Return the (X, Y) coordinate for the center point of the cell that contains the specified text.  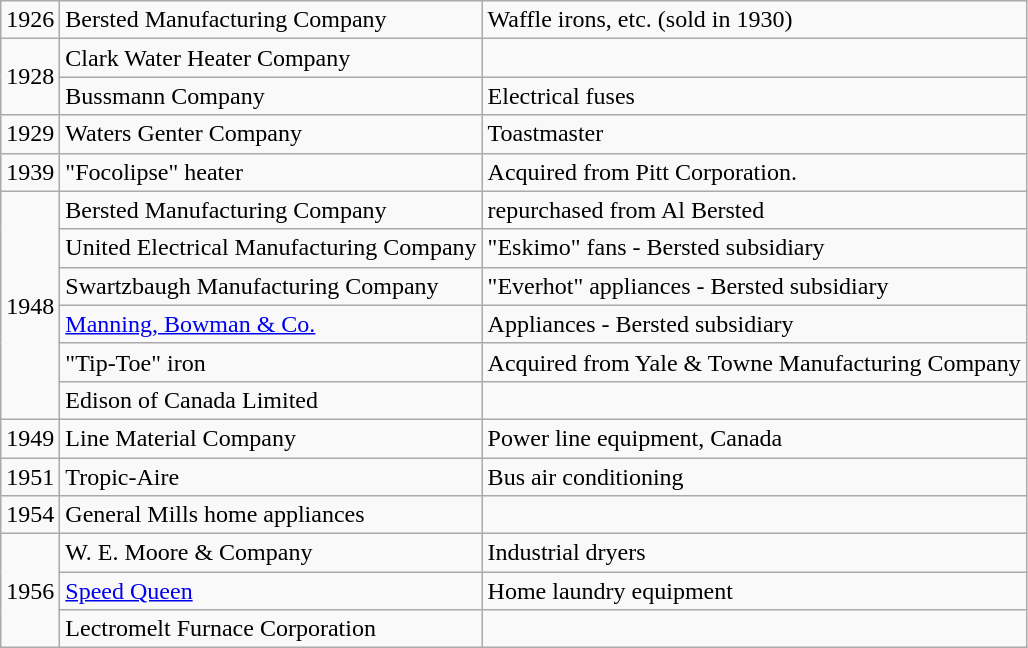
Bus air conditioning (754, 477)
Toastmaster (754, 134)
"Everhot" appliances - Bersted subsidiary (754, 286)
"Eskimo" fans - Bersted subsidiary (754, 248)
1926 (30, 20)
Speed Queen (271, 591)
1954 (30, 515)
Tropic-Aire (271, 477)
Line Material Company (271, 438)
Electrical fuses (754, 96)
"Focolipse" heater (271, 172)
1956 (30, 591)
1949 (30, 438)
"Tip-Toe" iron (271, 362)
1928 (30, 77)
Swartzbaugh Manufacturing Company (271, 286)
W. E. Moore & Company (271, 553)
Power line equipment, Canada (754, 438)
Lectromelt Furnace Corporation (271, 629)
Waters Genter Company (271, 134)
repurchased from Al Bersted (754, 210)
Edison of Canada Limited (271, 400)
Clark Water Heater Company (271, 58)
1939 (30, 172)
Bussmann Company (271, 96)
Home laundry equipment (754, 591)
1951 (30, 477)
1948 (30, 305)
General Mills home appliances (271, 515)
Waffle irons, etc. (sold in 1930) (754, 20)
Appliances - Bersted subsidiary (754, 324)
Acquired from Yale & Towne Manufacturing Company (754, 362)
Manning, Bowman & Co. (271, 324)
Industrial dryers (754, 553)
Acquired from Pitt Corporation. (754, 172)
1929 (30, 134)
United Electrical Manufacturing Company (271, 248)
